Detect which cell encompasses the target text, then output its [X, Y] center coordinate. 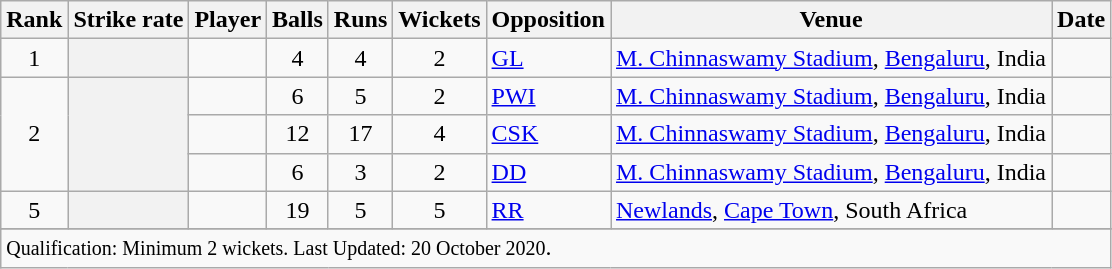
12 [298, 134]
Newlands, Cape Town, South Africa [830, 210]
PWI [548, 96]
Date [1082, 20]
Runs [360, 20]
Player [228, 20]
Opposition [548, 20]
1 [34, 58]
3 [360, 172]
17 [360, 134]
RR [548, 210]
Balls [298, 20]
Rank [34, 20]
Strike rate [128, 20]
CSK [548, 134]
Qualification: Minimum 2 wickets. Last Updated: 20 October 2020. [556, 248]
DD [548, 172]
Wickets [440, 20]
Venue [830, 20]
GL [548, 58]
19 [298, 210]
